Find where the given text appears and provide that cell's center as (x, y) coordinate. 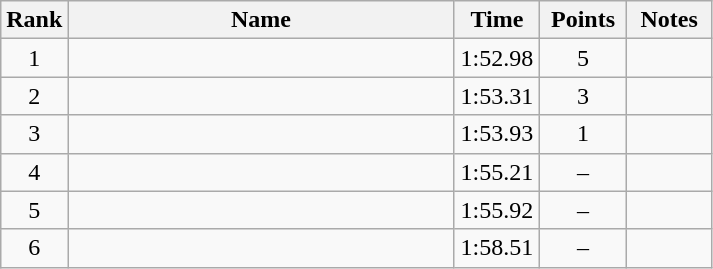
4 (34, 172)
1:53.31 (497, 96)
1:55.21 (497, 172)
Points (583, 20)
Notes (669, 20)
Rank (34, 20)
Name (261, 20)
1:53.93 (497, 134)
1:58.51 (497, 248)
2 (34, 96)
Time (497, 20)
1:52.98 (497, 58)
6 (34, 248)
1:55.92 (497, 210)
